For the text-containing cell, return its midpoint in (X, Y) coordinate format. 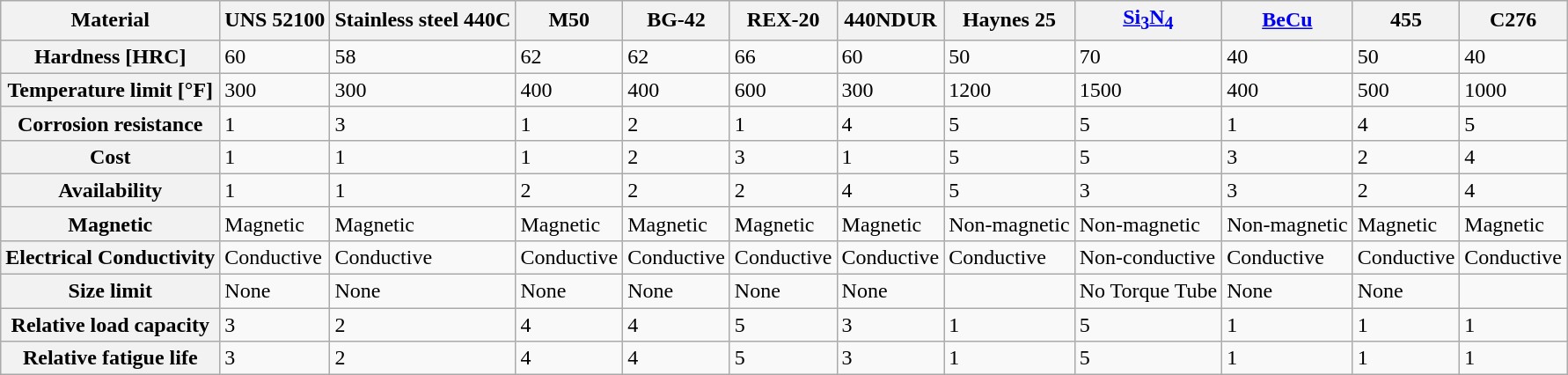
58 (422, 56)
M50 (569, 20)
C276 (1513, 20)
Material (111, 20)
Hardness [HRC] (111, 56)
No Torque Tube (1148, 291)
1000 (1513, 90)
Relative load capacity (111, 325)
Corrosion resistance (111, 123)
500 (1406, 90)
UNS 52100 (275, 20)
Availability (111, 190)
BeCu (1287, 20)
Haynes 25 (1009, 20)
Relative fatigue life (111, 358)
Size limit (111, 291)
Stainless steel 440C (422, 20)
455 (1406, 20)
70 (1148, 56)
BG-42 (677, 20)
66 (783, 56)
Cost (111, 157)
1200 (1009, 90)
Temperature limit [°F] (111, 90)
Electrical Conductivity (111, 257)
1500 (1148, 90)
REX-20 (783, 20)
Si3N4 (1148, 20)
600 (783, 90)
440NDUR (890, 20)
Non-conductive (1148, 257)
